From the cell containing the given text, extract its center point as (x, y) coordinate. 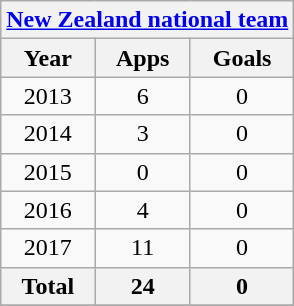
2016 (48, 210)
24 (142, 286)
2013 (48, 96)
4 (142, 210)
Total (48, 286)
11 (142, 248)
Goals (242, 58)
2015 (48, 172)
Year (48, 58)
Apps (142, 58)
2017 (48, 248)
2014 (48, 134)
3 (142, 134)
New Zealand national team (148, 20)
6 (142, 96)
